Identify which cell holds the provided text, then report its (X, Y) central coordinate. 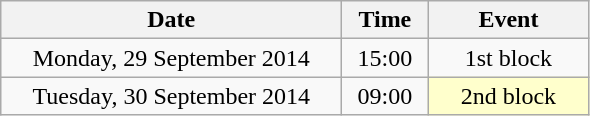
Time (385, 20)
Event (508, 20)
2nd block (508, 96)
Tuesday, 30 September 2014 (172, 96)
15:00 (385, 58)
09:00 (385, 96)
Date (172, 20)
Monday, 29 September 2014 (172, 58)
1st block (508, 58)
